Search for the cell housing the specified text and yield its (X, Y) center coordinate. 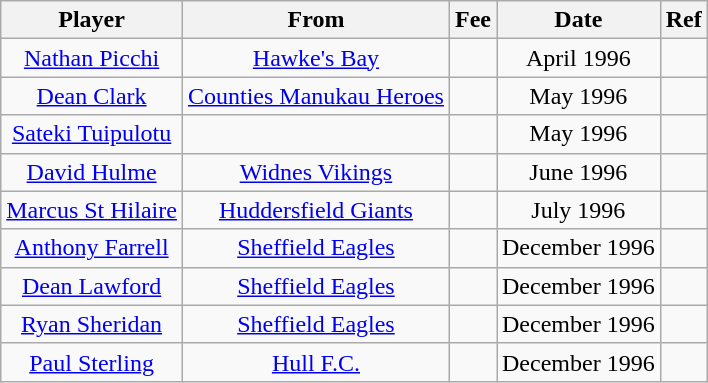
Nathan Picchi (92, 58)
Widnes Vikings (316, 172)
David Hulme (92, 172)
Sateki Tuipulotu (92, 134)
From (316, 20)
Counties Manukau Heroes (316, 96)
Hawke's Bay (316, 58)
Paul Sterling (92, 362)
Huddersfield Giants (316, 210)
Fee (472, 20)
April 1996 (578, 58)
Dean Clark (92, 96)
Ryan Sheridan (92, 324)
July 1996 (578, 210)
Anthony Farrell (92, 248)
Marcus St Hilaire (92, 210)
Player (92, 20)
Date (578, 20)
Ref (684, 20)
June 1996 (578, 172)
Dean Lawford (92, 286)
Hull F.C. (316, 362)
